Capture the cell that displays the provided text and extract its (X, Y) central coordinate. 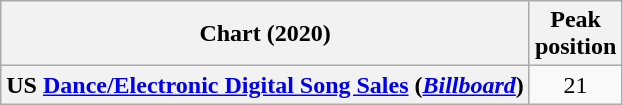
21 (575, 85)
Peakposition (575, 34)
Chart (2020) (266, 34)
US Dance/Electronic Digital Song Sales (Billboard) (266, 85)
